Return the (x, y) coordinate for the center point of the cell that contains the specified text.  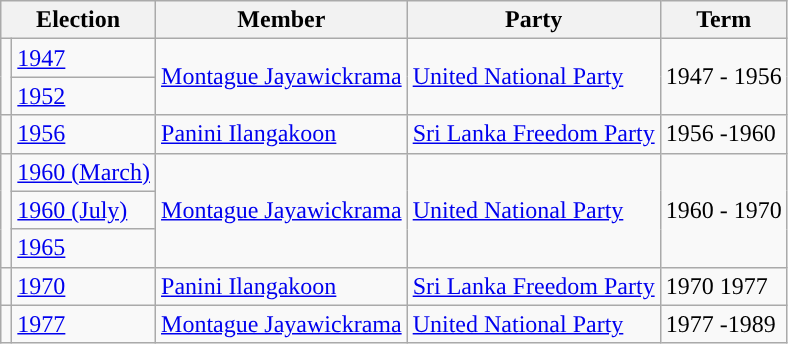
1960 (July) (84, 210)
1965 (84, 248)
1970 (84, 286)
Party (534, 20)
1960 - 1970 (724, 210)
1970 1977 (724, 286)
1960 (March) (84, 172)
1977 -1989 (724, 324)
Member (282, 20)
1977 (84, 324)
1956 (84, 134)
Term (724, 20)
1952 (84, 96)
1956 -1960 (724, 134)
1947 - 1956 (724, 77)
1947 (84, 58)
Election (78, 20)
